Determine the [X, Y] coordinate at the center of the cell enclosing the given text.  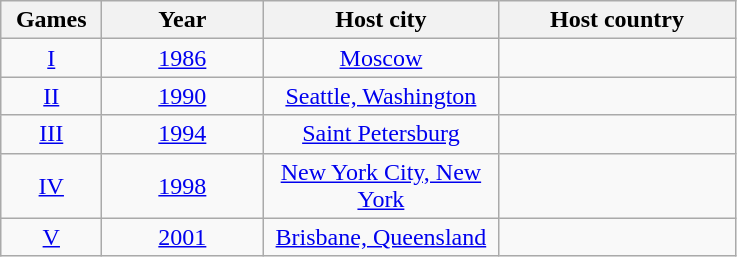
II [52, 96]
Host city [381, 20]
IV [52, 186]
Games [52, 20]
Year [182, 20]
1990 [182, 96]
Moscow [381, 58]
Host country [617, 20]
Seattle, Washington [381, 96]
III [52, 134]
New York City, New York [381, 186]
1986 [182, 58]
1998 [182, 186]
2001 [182, 237]
Brisbane, Queensland [381, 237]
1994 [182, 134]
I [52, 58]
Saint Petersburg [381, 134]
V [52, 237]
